Provide the (X, Y) coordinate of the cell's center where the given text is located.  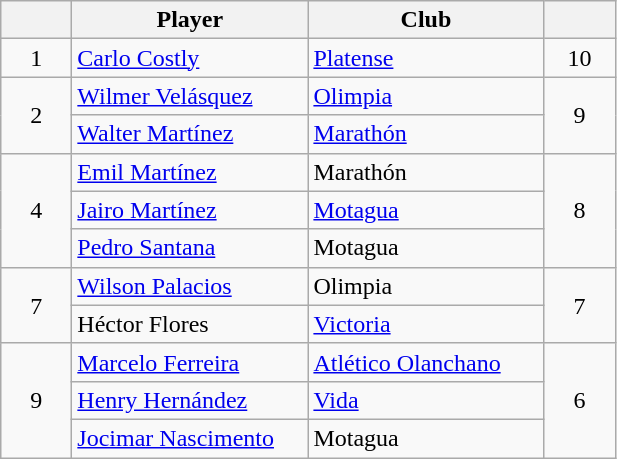
Walter Martínez (190, 134)
8 (580, 210)
1 (36, 58)
Jocimar Nascimento (190, 438)
4 (36, 210)
Vida (426, 400)
Emil Martínez (190, 172)
Jairo Martínez (190, 210)
Héctor Flores (190, 324)
Pedro Santana (190, 248)
Club (426, 20)
Victoria (426, 324)
Atlético Olanchano (426, 362)
Marcelo Ferreira (190, 362)
Carlo Costly (190, 58)
6 (580, 400)
2 (36, 115)
Wilson Palacios (190, 286)
Platense (426, 58)
Henry Hernández (190, 400)
Player (190, 20)
Wilmer Velásquez (190, 96)
10 (580, 58)
